Search for the cell housing the specified text and yield its [x, y] center coordinate. 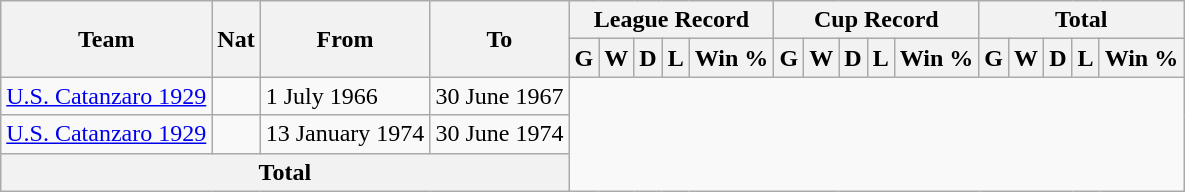
Team [106, 39]
Cup Record [876, 20]
13 January 1974 [345, 134]
League Record [672, 20]
30 June 1974 [500, 134]
30 June 1967 [500, 96]
From [345, 39]
Nat [236, 39]
To [500, 39]
1 July 1966 [345, 96]
